For the text-containing cell, return its midpoint in (x, y) coordinate format. 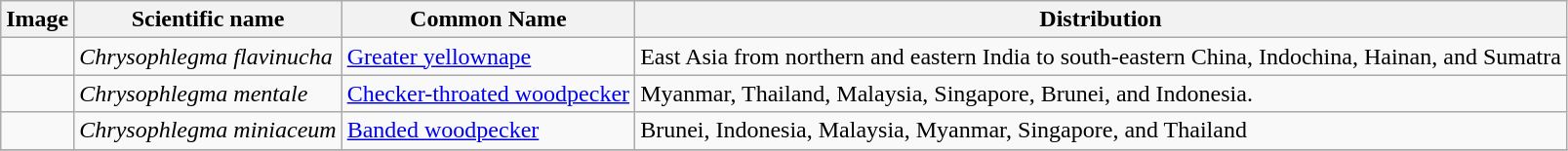
Common Name (488, 19)
Scientific name (208, 19)
Myanmar, Thailand, Malaysia, Singapore, Brunei, and Indonesia. (1101, 94)
Chrysophlegma mentale (208, 94)
Brunei, Indonesia, Malaysia, Myanmar, Singapore, and Thailand (1101, 131)
East Asia from northern and eastern India to south-eastern China, Indochina, Hainan, and Sumatra (1101, 57)
Image (37, 19)
Banded woodpecker (488, 131)
Chrysophlegma flavinucha (208, 57)
Checker-throated woodpecker (488, 94)
Greater yellownape (488, 57)
Distribution (1101, 19)
Chrysophlegma miniaceum (208, 131)
